Capture the cell that displays the provided text and extract its [X, Y] central coordinate. 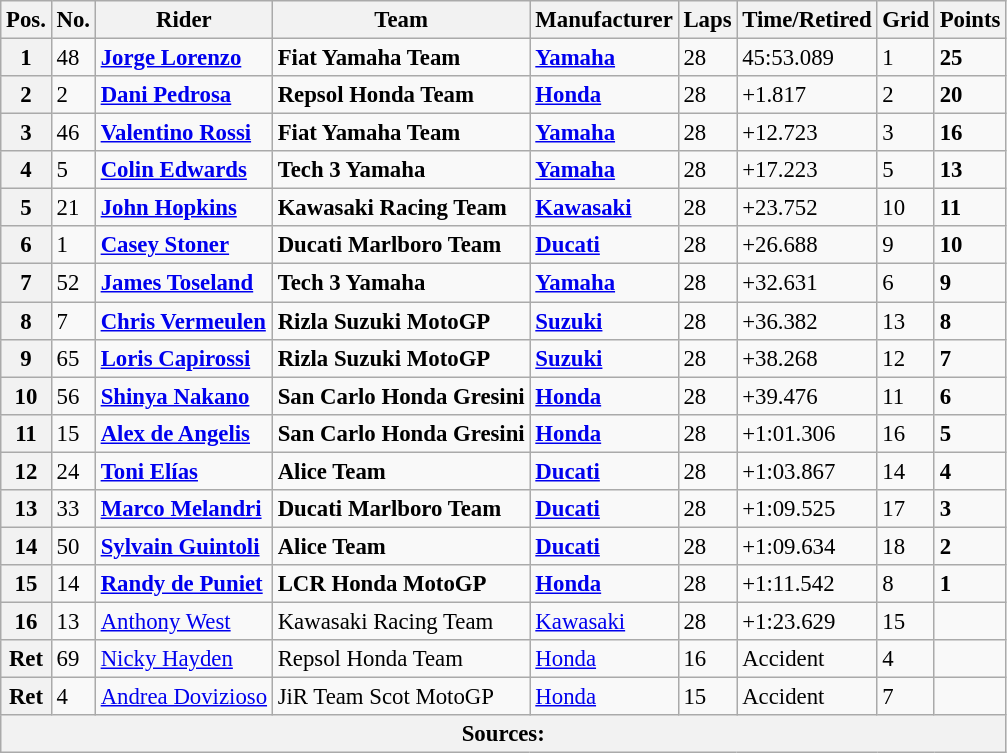
Toni Elías [184, 471]
Alex de Angelis [184, 433]
Team [401, 20]
46 [73, 133]
+1:11.542 [807, 584]
21 [73, 208]
Andrea Dovizioso [184, 697]
20 [970, 95]
Sources: [504, 734]
Rider [184, 20]
No. [73, 20]
Shinya Nakano [184, 396]
John Hopkins [184, 208]
Casey Stoner [184, 245]
17 [906, 509]
+39.476 [807, 396]
Marco Melandri [184, 509]
+1:09.525 [807, 509]
45:53.089 [807, 58]
+1:01.306 [807, 433]
48 [73, 58]
Anthony West [184, 621]
69 [73, 659]
Laps [708, 20]
Nicky Hayden [184, 659]
Pos. [26, 20]
Grid [906, 20]
+1:23.629 [807, 621]
+23.752 [807, 208]
33 [73, 509]
Points [970, 20]
+17.223 [807, 170]
+36.382 [807, 321]
+12.723 [807, 133]
50 [73, 546]
Time/Retired [807, 20]
Manufacturer [604, 20]
24 [73, 471]
Colin Edwards [184, 170]
Chris Vermeulen [184, 321]
25 [970, 58]
Valentino Rossi [184, 133]
56 [73, 396]
+1:03.867 [807, 471]
JiR Team Scot MotoGP [401, 697]
+1:09.634 [807, 546]
Randy de Puniet [184, 584]
Loris Capirossi [184, 358]
Dani Pedrosa [184, 95]
+38.268 [807, 358]
Jorge Lorenzo [184, 58]
James Toseland [184, 283]
18 [906, 546]
+32.631 [807, 283]
52 [73, 283]
LCR Honda MotoGP [401, 584]
+1.817 [807, 95]
+26.688 [807, 245]
65 [73, 358]
Sylvain Guintoli [184, 546]
